Extract the [x, y] coordinate from the center of the cell holding the provided text.  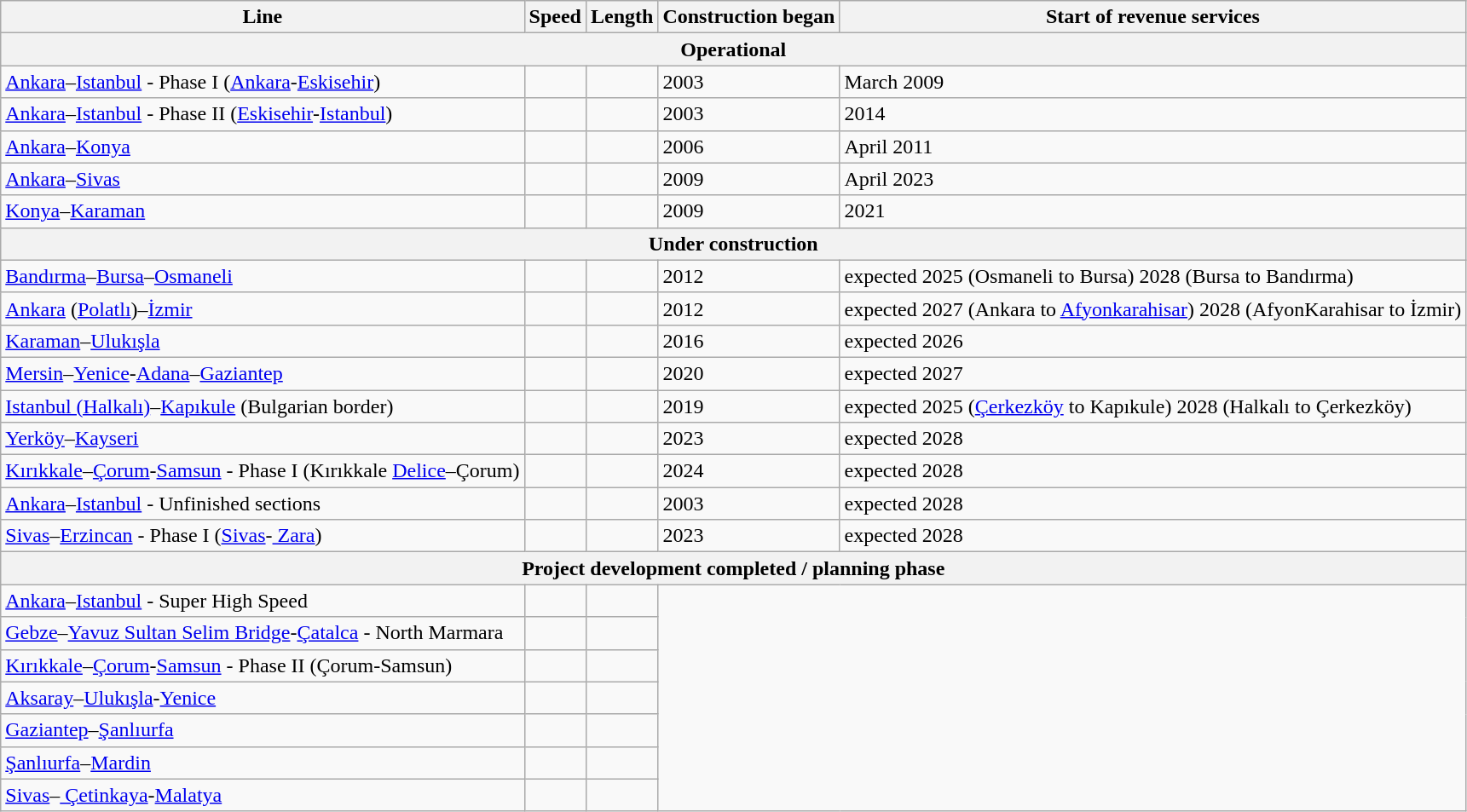
April 2011 [1152, 147]
expected 2027 [1152, 373]
2014 [1152, 114]
2020 [748, 373]
2024 [748, 471]
Length [621, 17]
2021 [1152, 211]
Ankara–Istanbul - Phase I (Ankara-Eskisehir) [263, 82]
Istanbul (Halkalı)–Kapıkule (Bulgarian border) [263, 406]
Karaman–Ulukışla [263, 341]
Gaziantep–Şanlıurfa [263, 730]
Ankara–Istanbul - Super High Speed [263, 601]
expected 2025 (Çerkezköy to Kapıkule) 2028 (Halkalı to Çerkezköy) [1152, 406]
Gebze–Yavuz Sultan Selim Bridge-Çatalca - North Marmara [263, 633]
Start of revenue services [1152, 17]
Kırıkkale–Çorum-Samsun - Phase II (Çorum-Samsun) [263, 665]
Sivas– Çetinkaya-Malatya [263, 795]
Konya–Karaman [263, 211]
Kırıkkale–Çorum-Samsun - Phase I (Kırıkkale Delice–Çorum) [263, 471]
2016 [748, 341]
Construction began [748, 17]
Project development completed / planning phase [733, 568]
Under construction [733, 244]
Aksaray–Ulukışla-Yenice [263, 698]
Speed [555, 17]
Ankara–Sivas [263, 179]
Sivas–Erzincan - Phase I (Sivas- Zara) [263, 536]
Bandırma–Bursa–Osmaneli [263, 276]
2006 [748, 147]
April 2023 [1152, 179]
Yerköy–Kayseri [263, 439]
Ankara–Konya [263, 147]
expected 2027 (Ankara to Afyonkarahisar) 2028 (AfyonKarahisar to İzmir) [1152, 308]
March 2009 [1152, 82]
Operational [733, 49]
Şanlıurfa–Mardin [263, 763]
expected 2026 [1152, 341]
expected 2025 (Osmaneli to Bursa) 2028 (Bursa to Bandırma) [1152, 276]
Mersin–Yenice-Adana–Gaziantep [263, 373]
Line [263, 17]
2019 [748, 406]
Ankara–Istanbul - Phase II (Eskisehir-Istanbul) [263, 114]
Ankara–Istanbul - Unfinished sections [263, 504]
Ankara (Polatlı)–İzmir [263, 308]
